Detect which cell encompasses the target text, then output its [X, Y] center coordinate. 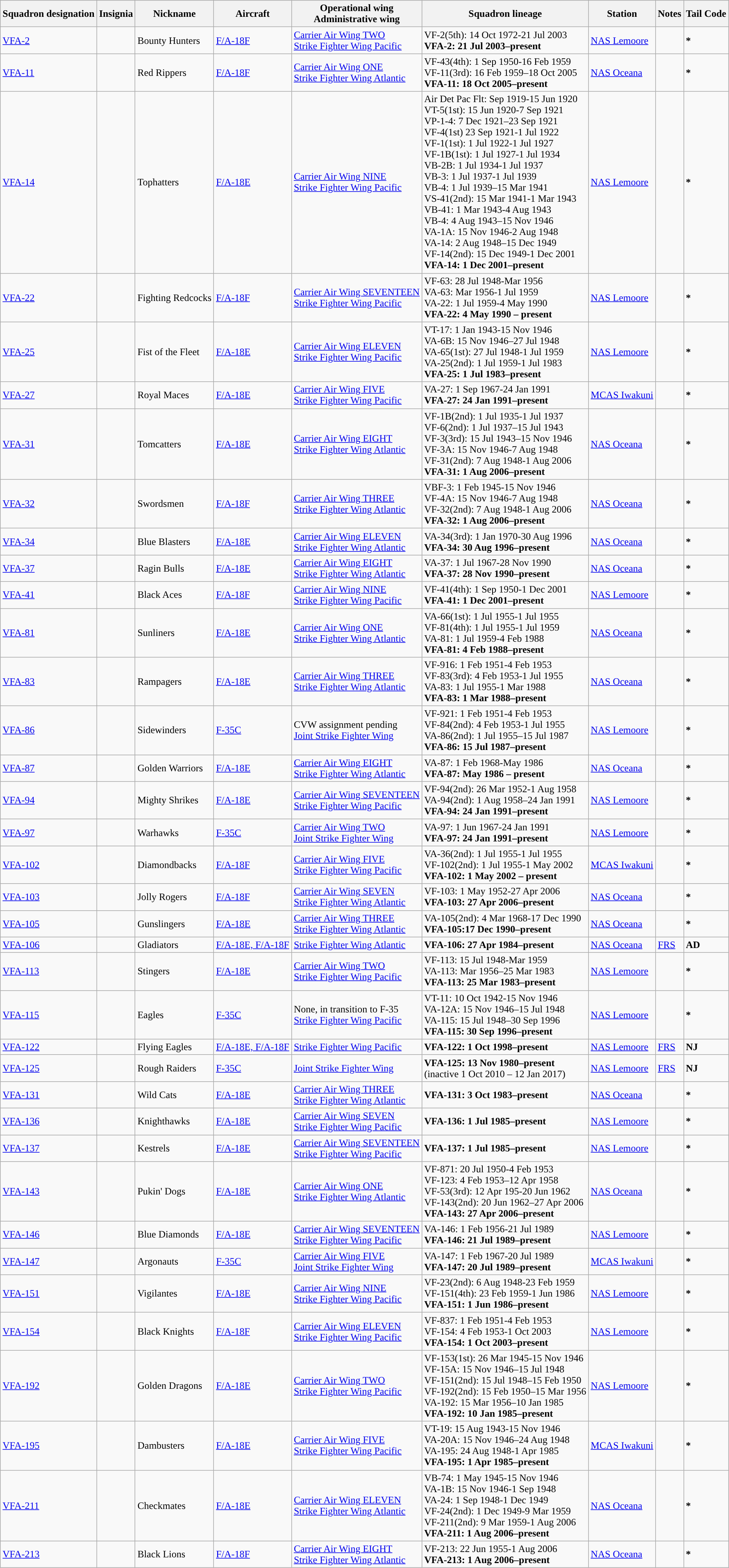
Gunslingers [175, 923]
Vigilantes [175, 1294]
Rough Raiders [175, 1068]
VA-34(3rd): 1 Jan 1970-30 Aug 1996VFA-34: 30 Aug 1996–present [505, 541]
Blue Diamonds [175, 1235]
Flying Eagles [175, 1047]
VFA-22 [48, 298]
Notes [670, 14]
VFA-192 [48, 1386]
Station [622, 14]
Diamondbacks [175, 865]
VA-87: 1 Feb 1968-May 1986VFA-87: May 1986 – present [505, 768]
VT-19: 15 Aug 1943-15 Nov 1946VA-20A: 15 Nov 1946–24 Aug 1948VA-195: 24 Aug 1948-1 Apr 1985VFA-195: 1 Apr 1985–present [505, 1446]
Pukin' Dogs [175, 1192]
VFA-125: 13 Nov 1980–present(inactive 1 Oct 2010 – 12 Jan 2017) [505, 1068]
Squadron designation [48, 14]
VFA-86 [48, 731]
Nickname [175, 14]
Mighty Shrikes [175, 800]
Aircraft [253, 14]
Gladiators [175, 945]
Tomcatters [175, 444]
Tophatters [175, 182]
VFA-122: 1 Oct 1998–present [505, 1047]
Carrier Air Wing TWOJoint Strike Fighter Wing [357, 832]
VF-213: 22 Jun 1955-1 Aug 2006VFA-213: 1 Aug 2006–present [505, 1554]
VA-97: 1 Jun 1967-24 Jan 1991VFA-97: 24 Jan 1991–present [505, 832]
Argonauts [175, 1261]
VF-41(4th): 1 Sep 1950-1 Dec 2001VFA-41: 1 Dec 2001–present [505, 595]
VFA-41 [48, 595]
VFA-213 [48, 1554]
VF-2(5th): 14 Oct 1972-21 Jul 2003VFA-2: 21 Jul 2003–present [505, 40]
VBF-3: 1 Feb 1945-15 Nov 1946VF-4A: 15 Nov 1946-7 Aug 1948VF-32(2nd): 7 Aug 1948-1 Aug 2006VFA-32: 1 Aug 2006–present [505, 504]
VFA-143 [48, 1192]
VFA-146 [48, 1235]
VA-105(2nd): 4 Mar 1968-17 Dec 1990VFA-105:17 Dec 1990–present [505, 923]
Insignia [116, 14]
VFA-122 [48, 1047]
Squadron lineage [505, 14]
VF-94(2nd): 26 Mar 1952-1 Aug 1958VA-94(2nd): 1 Aug 1958–24 Jan 1991VFA-94: 24 Jan 1991–present [505, 800]
VFA-14 [48, 182]
Rampagers [175, 681]
VFA-87 [48, 768]
Ragin Bulls [175, 568]
Blue Blasters [175, 541]
VF-837: 1 Feb 1951-4 Feb 1953VF-154: 4 Feb 1953-1 Oct 2003VFA-154: 1 Oct 2003–present [505, 1331]
Fist of the Fleet [175, 352]
Joint Strike Fighter Wing [357, 1068]
VA-146: 1 Feb 1956-21 Jul 1989VFA-146: 21 Jul 1989–present [505, 1235]
VFA-106 [48, 945]
VFA-137 [48, 1148]
VFA-113 [48, 971]
VA-27: 1 Sep 1967-24 Jan 1991VFA-27: 24 Jan 1991–present [505, 395]
VT-11: 10 Oct 1942-15 Nov 1946VA-12A: 15 Nov 1946–15 Jul 1948VA-115: 15 Jul 1948–30 Sep 1996VFA-115: 30 Sep 1996–present [505, 1014]
Carrier Air Wing SEVENStrike Fighter Wing Atlantic [357, 897]
VFA-125 [48, 1068]
VFA-147 [48, 1261]
Tail Code [706, 14]
VF-921: 1 Feb 1951-4 Feb 1953VF-84(2nd): 4 Feb 1953-1 Jul 1955VA-86(2nd): 1 Jul 1955–15 Jul 1987VFA-86: 15 Jul 1987–present [505, 731]
VF-63: 28 Jul 1948-Mar 1956VA-63: Mar 1956-1 Jul 1959VA-22: 1 Jul 1959-4 May 1990VFA-22: 4 May 1990 – present [505, 298]
Golden Dragons [175, 1386]
VF-43(4th): 1 Sep 1950-16 Feb 1959VF-11(3rd): 16 Feb 1959–18 Oct 2005VFA-11: 18 Oct 2005–present [505, 73]
VFA-2 [48, 40]
VFA-131 [48, 1095]
Warhawks [175, 832]
VFA-211 [48, 1506]
VFA-131: 3 Oct 1983–present [505, 1095]
Wild Cats [175, 1095]
VA-147: 1 Feb 1967-20 Jul 1989VFA-147: 20 Jul 1989–present [505, 1261]
VFA-136: 1 Jul 1985–present [505, 1121]
Checkmates [175, 1506]
VF-916: 1 Feb 1951-4 Feb 1953VF-83(3rd): 4 Feb 1953-1 Jul 1955VA-83: 1 Jul 1955-1 Mar 1988VFA-83: 1 Mar 1988–present [505, 681]
VFA-94 [48, 800]
VFA-83 [48, 681]
None, in transition to F-35Strike Fighter Wing Pacific [357, 1014]
Black Knights [175, 1331]
Knighthawks [175, 1121]
CVW assignment pendingJoint Strike Fighter Wing [357, 731]
Fighting Redcocks [175, 298]
Operational wingAdministrative wing [357, 14]
VFA-151 [48, 1294]
VFA-195 [48, 1446]
Black Lions [175, 1554]
VFA-32 [48, 504]
VA-37: 1 Jul 1967-28 Nov 1990VFA-37: 28 Nov 1990–present [505, 568]
VA-66(1st): 1 Jul 1955-1 Jul 1955VF-81(4th): 1 Jul 1955-1 Jul 1959VA-81: 1 Jul 1959-4 Feb 1988VFA-81: 4 Feb 1988–present [505, 633]
VFA-136 [48, 1121]
VF-23(2nd): 6 Aug 1948-23 Feb 1959VF-151(4th): 23 Feb 1959-1 Jun 1986VFA-151: 1 Jun 1986–present [505, 1294]
AD [706, 945]
VFA-81 [48, 633]
VFA-37 [48, 568]
VFA-27 [48, 395]
VFA-106: 27 Apr 1984–present [505, 945]
Bounty Hunters [175, 40]
VF-113: 15 Jul 1948-Mar 1959VA-113: Mar 1956–25 Mar 1983VFA-113: 25 Mar 1983–present [505, 971]
Carrier Air Wing FIVEJoint Strike Fighter Wing [357, 1261]
Black Aces [175, 595]
VF-103: 1 May 1952-27 Apr 2006VFA-103: 27 Apr 2006–present [505, 897]
VFA-31 [48, 444]
VFA-105 [48, 923]
Stingers [175, 971]
VFA-115 [48, 1014]
VFA-102 [48, 865]
Golden Warriors [175, 768]
Strike Fighter Wing Atlantic [357, 945]
VFA-34 [48, 541]
VFA-11 [48, 73]
Eagles [175, 1014]
Dambusters [175, 1446]
VFA-97 [48, 832]
Jolly Rogers [175, 897]
VA-36(2nd): 1 Jul 1955-1 Jul 1955VF-102(2nd): 1 Jul 1955-1 May 2002VFA-102: 1 May 2002 – present [505, 865]
VFA-154 [48, 1331]
Royal Maces [175, 395]
VFA-25 [48, 352]
Strike Fighter Wing Pacific [357, 1047]
Red Rippers [175, 73]
VFA-137: 1 Jul 1985–present [505, 1148]
Sidewinders [175, 731]
Kestrels [175, 1148]
VFA-103 [48, 897]
Sunliners [175, 633]
Swordsmen [175, 504]
Carrier Air Wing SEVENStrike Fighter Wing Pacific [357, 1121]
